Extract the (x, y) coordinate from the center of the cell holding the provided text.  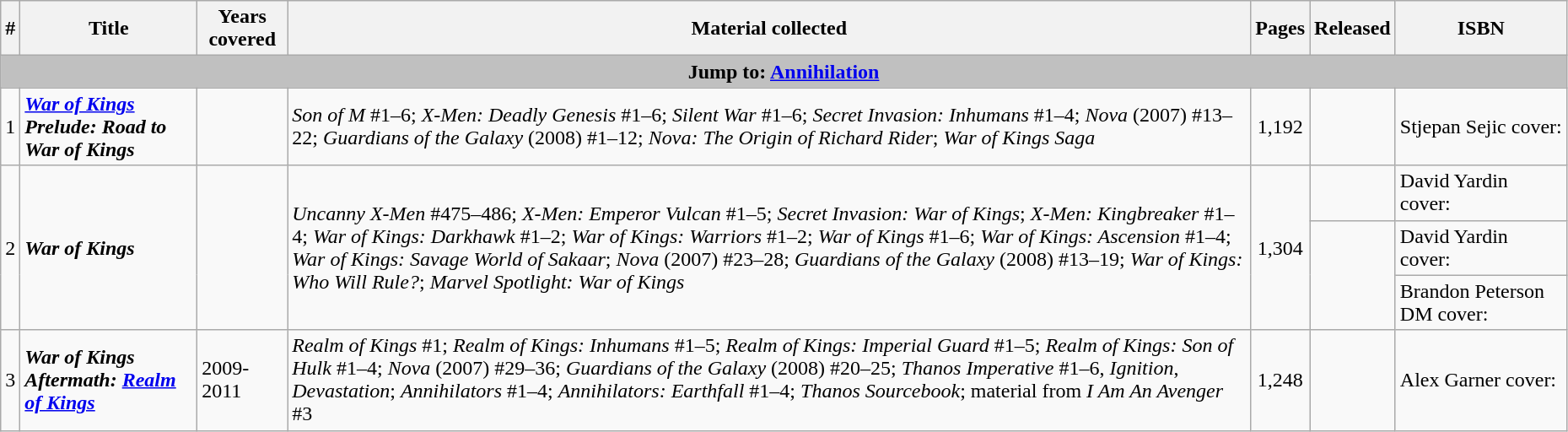
Stjepan Sejic cover: (1481, 127)
1,192 (1280, 127)
Title (109, 29)
2009-2011 (243, 380)
# (10, 29)
War of Kings Aftermath: Realm of Kings (109, 380)
Alex Garner cover: (1481, 380)
1,304 (1280, 248)
Jump to: Annihilation (784, 72)
3 (10, 380)
War of Kings (109, 248)
ISBN (1481, 29)
Released (1353, 29)
War of Kings Prelude: Road to War of Kings (109, 127)
Brandon Peterson DM cover: (1481, 302)
Pages (1280, 29)
2 (10, 248)
Years covered (243, 29)
1,248 (1280, 380)
1 (10, 127)
Material collected (769, 29)
